Determine the (X, Y) coordinate at the center of the cell enclosing the given text.  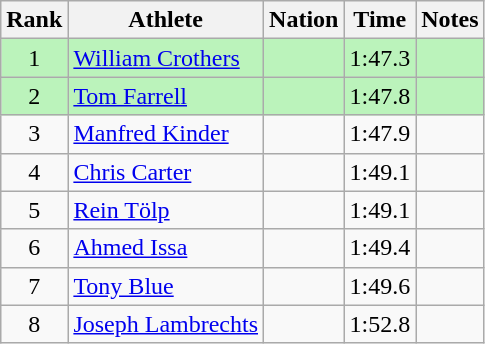
2 (34, 96)
Tom Farrell (166, 96)
1:49.6 (380, 286)
3 (34, 134)
8 (34, 324)
Notes (450, 20)
1:52.8 (380, 324)
Joseph Lambrechts (166, 324)
Chris Carter (166, 172)
Manfred Kinder (166, 134)
Time (380, 20)
4 (34, 172)
7 (34, 286)
1:47.9 (380, 134)
Ahmed Issa (166, 248)
1:49.4 (380, 248)
Athlete (166, 20)
Rank (34, 20)
6 (34, 248)
1:47.8 (380, 96)
1 (34, 58)
Nation (304, 20)
5 (34, 210)
Tony Blue (166, 286)
1:47.3 (380, 58)
William Crothers (166, 58)
Rein Tölp (166, 210)
